Find where the given text appears and provide that cell's center as [X, Y] coordinate. 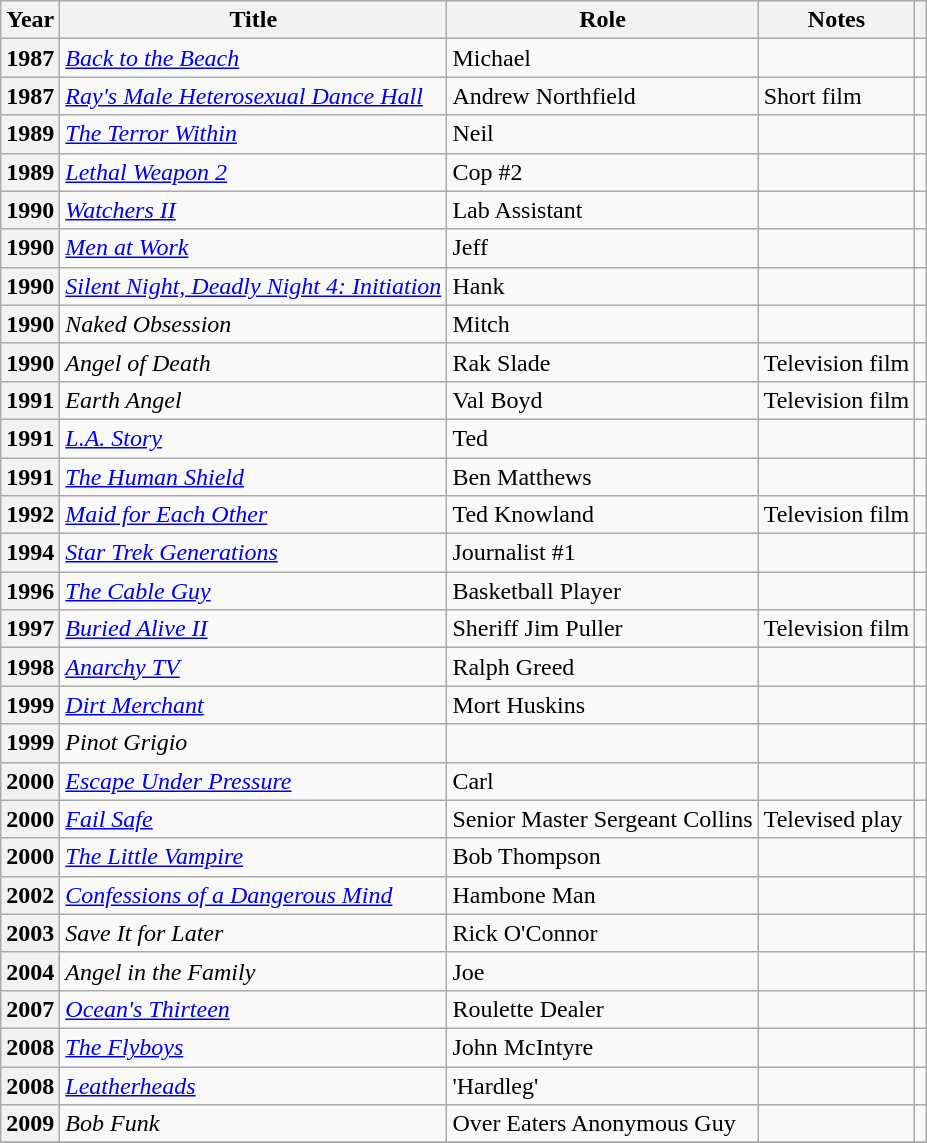
Carl [602, 781]
Short film [836, 96]
Hambone Man [602, 895]
Bob Thompson [602, 857]
Angel in the Family [254, 971]
Joe [602, 971]
Dirt Merchant [254, 705]
Watchers II [254, 210]
1997 [30, 629]
Televised play [836, 819]
Lethal Weapon 2 [254, 172]
Save It for Later [254, 933]
Hank [602, 286]
Cop #2 [602, 172]
Buried Alive II [254, 629]
Ted [602, 438]
Val Boyd [602, 400]
1992 [30, 515]
Mort Huskins [602, 705]
Rak Slade [602, 362]
1994 [30, 553]
Senior Master Sergeant Collins [602, 819]
Rick O'Connor [602, 933]
Over Eaters Anonymous Guy [602, 1124]
The Cable Guy [254, 591]
The Terror Within [254, 134]
2002 [30, 895]
Andrew Northfield [602, 96]
Escape Under Pressure [254, 781]
The Flyboys [254, 1047]
2009 [30, 1124]
'Hardleg' [602, 1085]
Roulette Dealer [602, 1009]
Jeff [602, 248]
2003 [30, 933]
Pinot Grigio [254, 743]
The Little Vampire [254, 857]
Confessions of a Dangerous Mind [254, 895]
1998 [30, 667]
2007 [30, 1009]
Mitch [602, 324]
Year [30, 20]
Role [602, 20]
Ralph Greed [602, 667]
Notes [836, 20]
Sheriff Jim Puller [602, 629]
Fail Safe [254, 819]
Star Trek Generations [254, 553]
1996 [30, 591]
John McIntyre [602, 1047]
Maid for Each Other [254, 515]
Journalist #1 [602, 553]
Anarchy TV [254, 667]
Title [254, 20]
Naked Obsession [254, 324]
Neil [602, 134]
Basketball Player [602, 591]
Michael [602, 58]
Ted Knowland [602, 515]
L.A. Story [254, 438]
Lab Assistant [602, 210]
Ben Matthews [602, 477]
Bob Funk [254, 1124]
Silent Night, Deadly Night 4: Initiation [254, 286]
Ocean's Thirteen [254, 1009]
2004 [30, 971]
Back to the Beach [254, 58]
The Human Shield [254, 477]
Leatherheads [254, 1085]
Ray's Male Heterosexual Dance Hall [254, 96]
Earth Angel [254, 400]
Angel of Death [254, 362]
Men at Work [254, 248]
